Scan for the cell matching the given text and deliver its [X, Y] coordinate at center. 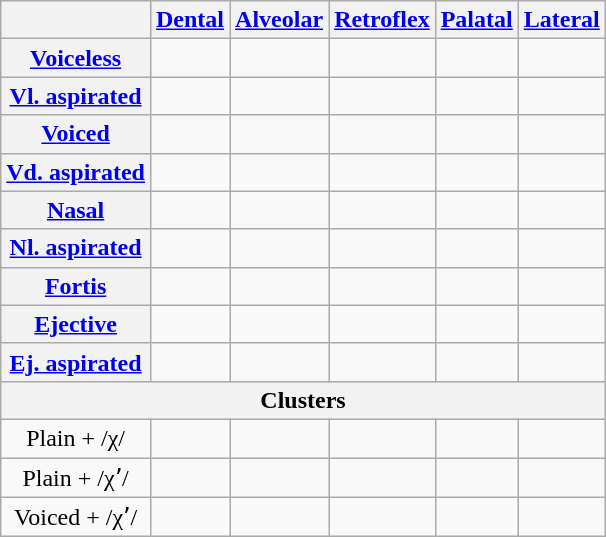
Voiced [76, 134]
Dental [190, 20]
Vl. aspirated [76, 96]
Fortis [76, 286]
Nl. aspirated [76, 248]
Ejective [76, 324]
Plain + /χ/ [76, 438]
Plain + /χʼ/ [76, 478]
Alveolar [280, 20]
Nasal [76, 210]
Palatal [476, 20]
Vd. aspirated [76, 172]
Voiceless [76, 58]
Clusters [304, 400]
Retroflex [382, 20]
Ej. aspirated [76, 362]
Voiced + /χʼ/ [76, 517]
Lateral [562, 20]
